For the text-containing cell, return its midpoint in [X, Y] coordinate format. 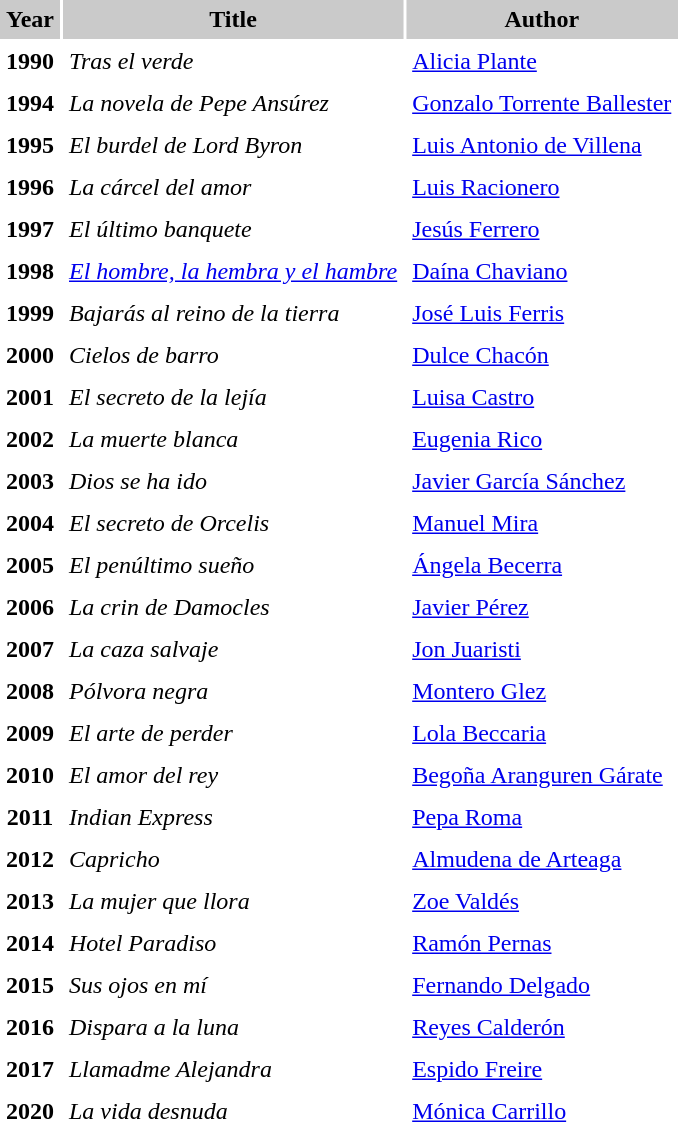
Sus ojos en mí [233, 986]
Hotel Paradiso [233, 944]
2015 [30, 986]
Espido Freire [542, 1070]
1996 [30, 188]
La cárcel del amor [233, 188]
Fernando Delgado [542, 986]
Cielos de barro [233, 356]
2006 [30, 608]
Luis Racionero [542, 188]
Dispara a la luna [233, 1028]
2001 [30, 398]
2010 [30, 776]
La crin de Damocles [233, 608]
El secreto de Orcelis [233, 524]
Javier Pérez [542, 608]
Zoe Valdés [542, 902]
Ángela Becerra [542, 566]
2005 [30, 566]
Ramón Pernas [542, 944]
1997 [30, 230]
Reyes Calderón [542, 1028]
El arte de perder [233, 734]
Almudena de Arteaga [542, 860]
Llamadme Alejandra [233, 1070]
Manuel Mira [542, 524]
El burdel de Lord Byron [233, 146]
2004 [30, 524]
Gonzalo Torrente Ballester [542, 104]
2017 [30, 1070]
Pepa Roma [542, 818]
2012 [30, 860]
El amor del rey [233, 776]
Javier García Sánchez [542, 482]
Dulce Chacón [542, 356]
Indian Express [233, 818]
El penúltimo sueño [233, 566]
2013 [30, 902]
Author [542, 20]
Dios se ha ido [233, 482]
1999 [30, 314]
Begoña Aranguren Gárate [542, 776]
1990 [30, 62]
1995 [30, 146]
2014 [30, 944]
Daína Chaviano [542, 272]
Jon Juaristi [542, 650]
2007 [30, 650]
El último banquete [233, 230]
El secreto de la lejía [233, 398]
2016 [30, 1028]
2011 [30, 818]
La caza salvaje [233, 650]
Title [233, 20]
Alicia Plante [542, 62]
Eugenia Rico [542, 440]
2003 [30, 482]
Tras el verde [233, 62]
1998 [30, 272]
2000 [30, 356]
La novela de Pepe Ansúrez [233, 104]
Pólvora negra [233, 692]
José Luis Ferris [542, 314]
El hombre, la hembra y el hambre [233, 272]
Year [30, 20]
Bajarás al reino de la tierra [233, 314]
2002 [30, 440]
1994 [30, 104]
Capricho [233, 860]
Montero Glez [542, 692]
La mujer que llora [233, 902]
Lola Beccaria [542, 734]
Luisa Castro [542, 398]
La muerte blanca [233, 440]
Jesús Ferrero [542, 230]
2008 [30, 692]
Luis Antonio de Villena [542, 146]
2009 [30, 734]
